Search for the cell housing the specified text and yield its [x, y] center coordinate. 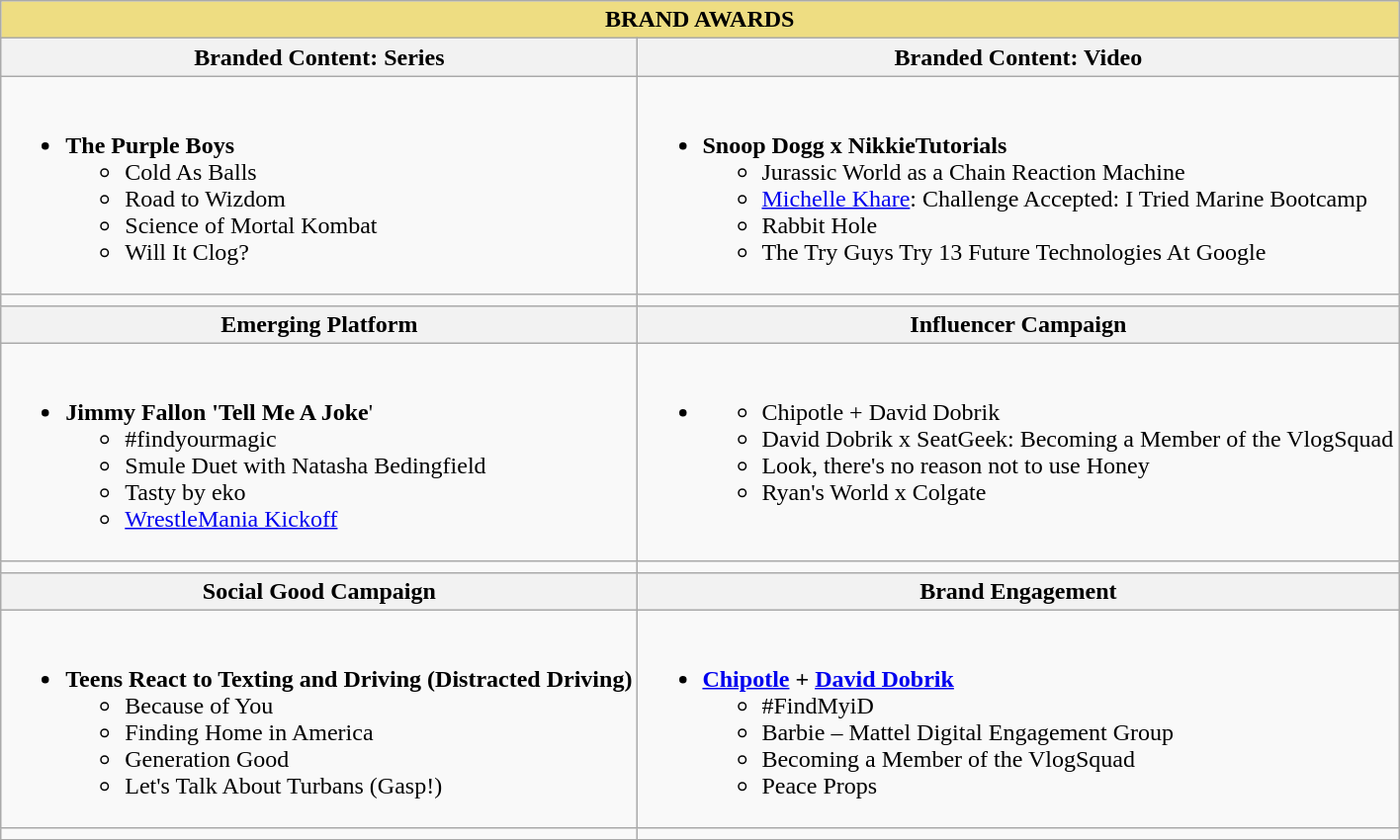
Emerging Platform [319, 324]
Jimmy Fallon 'Tell Me A Joke' #findyourmagic Smule Duet with Natasha Bedingfield Tasty by eko WrestleMania Kickoff [319, 453]
The Purple Boys Cold As Balls Road to Wizdom Science of Mortal Kombat Will It Clog? [319, 186]
Influencer Campaign [1018, 324]
Brand Engagement [1018, 591]
Branded Content: Video [1018, 57]
Chipotle + David Dobrik David Dobrik x SeatGeek: Becoming a Member of the VlogSquad Look, there's no reason not to use Honey Ryan's World x Colgate [1018, 453]
Social Good Campaign [319, 591]
Teens React to Texting and Driving (Distracted Driving) Because of You Finding Home in America Generation Good Let's Talk About Turbans (Gasp!) [319, 719]
BRAND AWARDS [700, 20]
Branded Content: Series [319, 57]
Chipotle + David Dobrik#FindMyiD Barbie – Mattel Digital Engagement Group Becoming a Member of the VlogSquad Peace Props [1018, 719]
